Search for the cell housing the specified text and yield its [x, y] center coordinate. 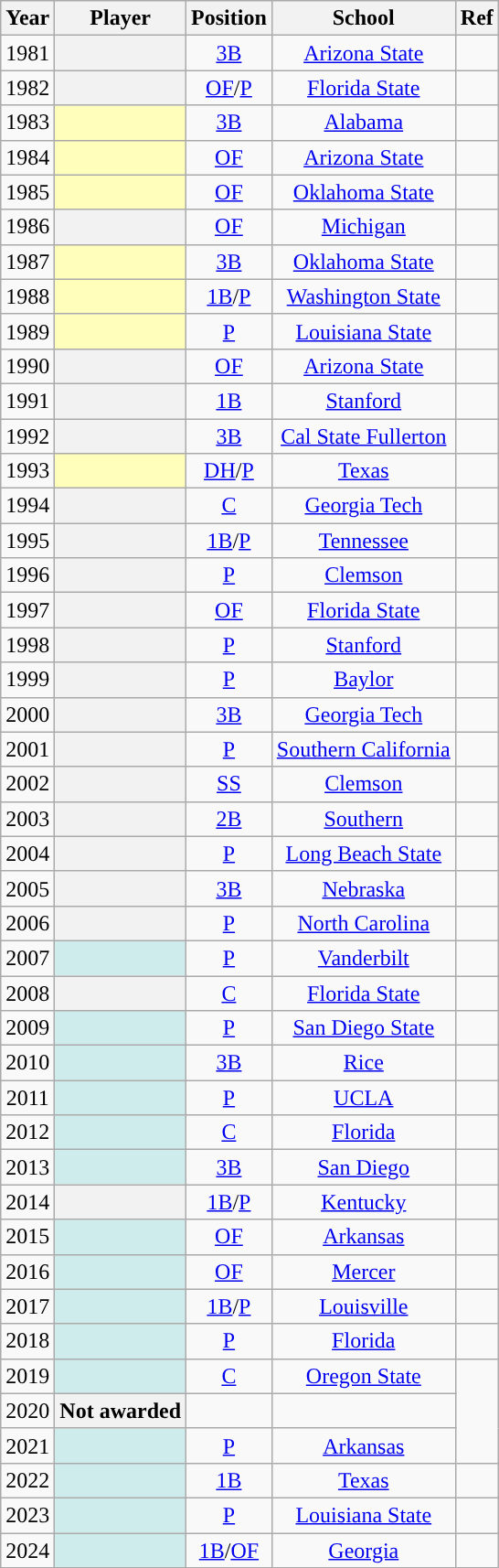
San Diego State [364, 1028]
2006 [27, 923]
San Diego [364, 1167]
2007 [27, 958]
1984 [27, 157]
2015 [27, 1237]
1994 [27, 506]
2022 [27, 1480]
2018 [27, 1341]
2002 [27, 784]
Kentucky [364, 1202]
2014 [27, 1202]
Tennessee [364, 541]
1988 [27, 296]
1993 [27, 471]
2008 [27, 993]
Louisville [364, 1306]
2B [229, 819]
2009 [27, 1028]
Position [229, 18]
1989 [27, 331]
SS [229, 784]
2013 [27, 1167]
1995 [27, 541]
Not awarded [121, 1411]
UCLA [364, 1098]
2024 [27, 1551]
OF/P [229, 88]
Nebraska [364, 888]
Alabama [364, 123]
1983 [27, 123]
2019 [27, 1376]
Southern California [364, 749]
1985 [27, 192]
Year [27, 18]
1997 [27, 610]
1998 [27, 645]
Ref [477, 18]
2020 [27, 1411]
1991 [27, 401]
1986 [27, 227]
2023 [27, 1515]
1982 [27, 88]
Washington State [364, 296]
2021 [27, 1445]
2005 [27, 888]
Georgia [364, 1551]
Player [121, 18]
Cal State Fullerton [364, 436]
1990 [27, 366]
2001 [27, 749]
1981 [27, 53]
DH/P [229, 471]
2016 [27, 1272]
2012 [27, 1133]
School [364, 18]
2017 [27, 1306]
1999 [27, 680]
North Carolina [364, 923]
Long Beach State [364, 854]
2011 [27, 1098]
1996 [27, 575]
Mercer [364, 1272]
1992 [27, 436]
1987 [27, 262]
2003 [27, 819]
2004 [27, 854]
2000 [27, 714]
2010 [27, 1063]
Rice [364, 1063]
Michigan [364, 227]
1B/OF [229, 1551]
Oregon State [364, 1376]
Vanderbilt [364, 958]
Baylor [364, 680]
Southern [364, 819]
